Return the (X, Y) coordinate for the center point of the cell that contains the specified text.  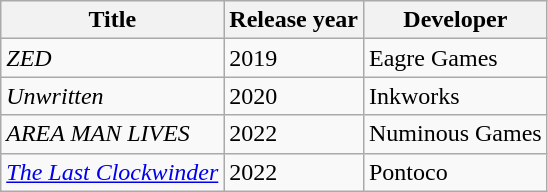
Numinous Games (455, 134)
Eagre Games (455, 58)
Pontoco (455, 172)
2020 (294, 96)
Release year (294, 20)
Inkworks (455, 96)
ZED (112, 58)
Title (112, 20)
2019 (294, 58)
The Last Clockwinder (112, 172)
Developer (455, 20)
Unwritten (112, 96)
AREA MAN LIVES (112, 134)
